Scan for the cell matching the given text and deliver its [x, y] coordinate at center. 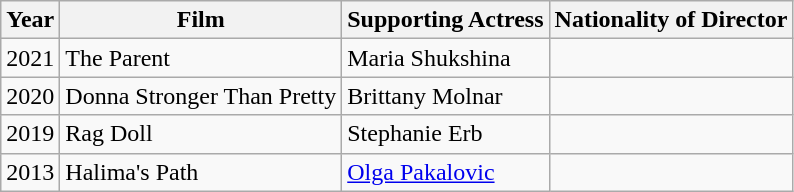
Brittany Molnar [446, 96]
Nationality of Director [671, 20]
2019 [30, 134]
Maria Shukshina [446, 58]
2013 [30, 172]
Stephanie Erb [446, 134]
Donna Stronger Than Pretty [201, 96]
2020 [30, 96]
Halima's Path [201, 172]
Film [201, 20]
The Parent [201, 58]
Rag Doll [201, 134]
2021 [30, 58]
Year [30, 20]
Olga Pakalovic [446, 172]
Supporting Actress [446, 20]
